Search for the cell housing the specified text and yield its [X, Y] center coordinate. 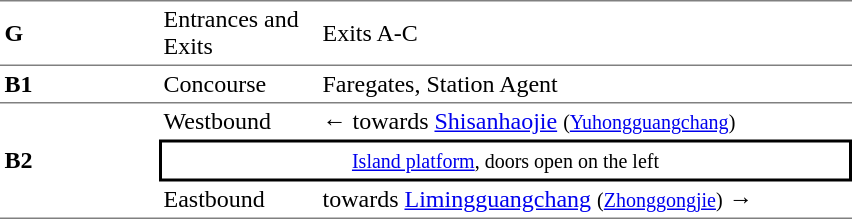
B1 [80, 85]
Island platform, doors open on the left [506, 161]
G [80, 33]
Concourse [238, 85]
← towards Shisanhaojie (Yuhongguangchang) [585, 122]
Faregates, Station Agent [585, 85]
Westbound [238, 122]
Entrances and Exits [238, 33]
Exits A-C [585, 33]
